Return the [X, Y] coordinate for the center point of the cell that contains the specified text.  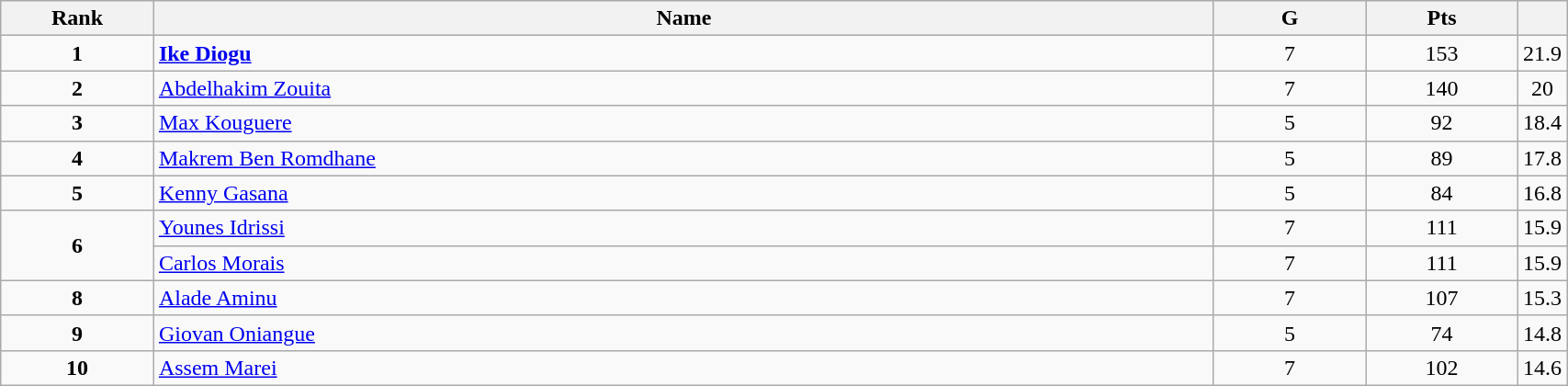
17.8 [1543, 158]
Assem Marei [683, 368]
20 [1543, 88]
107 [1442, 298]
9 [77, 333]
14.6 [1543, 368]
14.8 [1543, 333]
Ike Diogu [683, 53]
Carlos Morais [683, 263]
Abdelhakim Zouita [683, 88]
Giovan Oniangue [683, 333]
140 [1442, 88]
4 [77, 158]
18.4 [1543, 123]
Kenny Gasana [683, 193]
Pts [1442, 18]
8 [77, 298]
84 [1442, 193]
89 [1442, 158]
15.3 [1543, 298]
Name [683, 18]
3 [77, 123]
74 [1442, 333]
102 [1442, 368]
G [1290, 18]
92 [1442, 123]
Younes Idrissi [683, 228]
2 [77, 88]
16.8 [1543, 193]
1 [77, 53]
Alade Aminu [683, 298]
10 [77, 368]
Makrem Ben Romdhane [683, 158]
Rank [77, 18]
21.9 [1543, 53]
6 [77, 245]
153 [1442, 53]
Max Kouguere [683, 123]
